Pinpoint the cell where the given text exists, returning its (X, Y) midpoint coordinate. 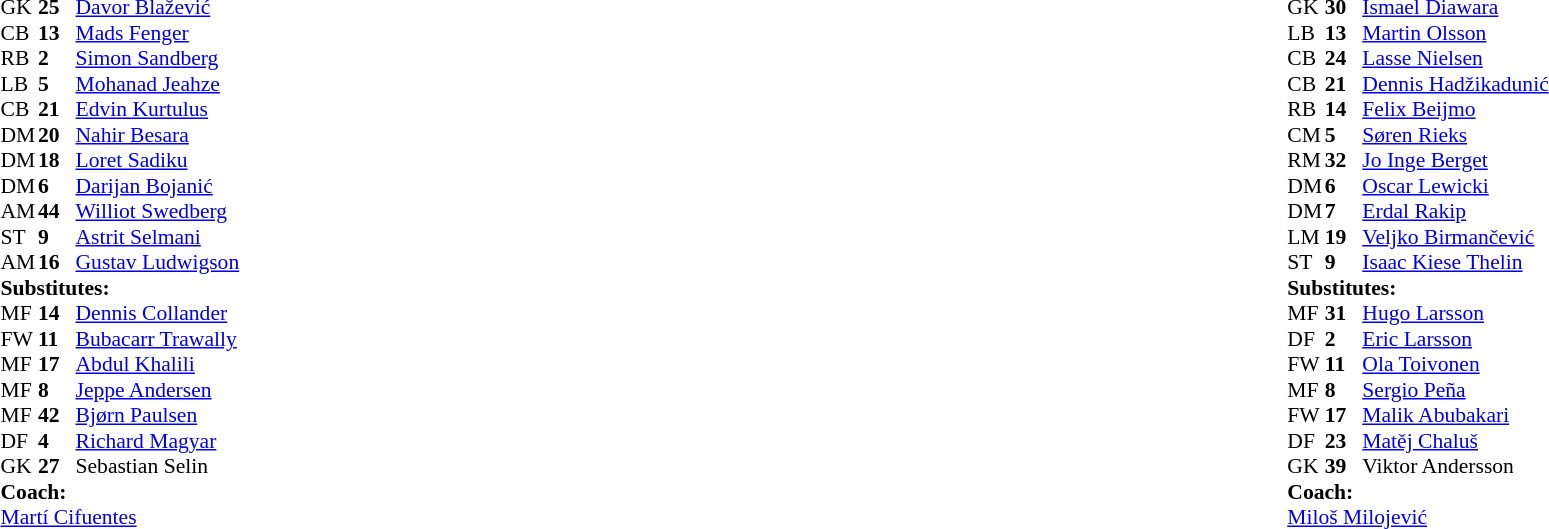
CM (1306, 135)
Malik Abubakari (1455, 415)
32 (1344, 161)
Dennis Hadžikadunić (1455, 84)
16 (57, 263)
Erdal Rakip (1455, 211)
44 (57, 211)
Edvin Kurtulus (158, 109)
Martin Olsson (1455, 33)
Bjørn Paulsen (158, 415)
Felix Beijmo (1455, 109)
Dennis Collander (158, 313)
Mohanad Jeahze (158, 84)
Jeppe Andersen (158, 390)
Bubacarr Trawally (158, 339)
Darijan Bojanić (158, 186)
Richard Magyar (158, 441)
Williot Swedberg (158, 211)
Matěj Chaluš (1455, 441)
42 (57, 415)
31 (1344, 313)
Ola Toivonen (1455, 365)
Gustav Ludwigson (158, 263)
Simon Sandberg (158, 59)
Nahir Besara (158, 135)
RM (1306, 161)
19 (1344, 237)
Oscar Lewicki (1455, 186)
Sergio Peña (1455, 390)
Viktor Andersson (1455, 467)
18 (57, 161)
4 (57, 441)
Loret Sadiku (158, 161)
39 (1344, 467)
Sebastian Selin (158, 467)
Hugo Larsson (1455, 313)
Eric Larsson (1455, 339)
23 (1344, 441)
Veljko Birmančević (1455, 237)
24 (1344, 59)
Abdul Khalili (158, 365)
Astrit Selmani (158, 237)
20 (57, 135)
Lasse Nielsen (1455, 59)
Mads Fenger (158, 33)
7 (1344, 211)
Jo Inge Berget (1455, 161)
27 (57, 467)
Isaac Kiese Thelin (1455, 263)
LM (1306, 237)
Søren Rieks (1455, 135)
